For the text-containing cell, return its midpoint in [x, y] coordinate format. 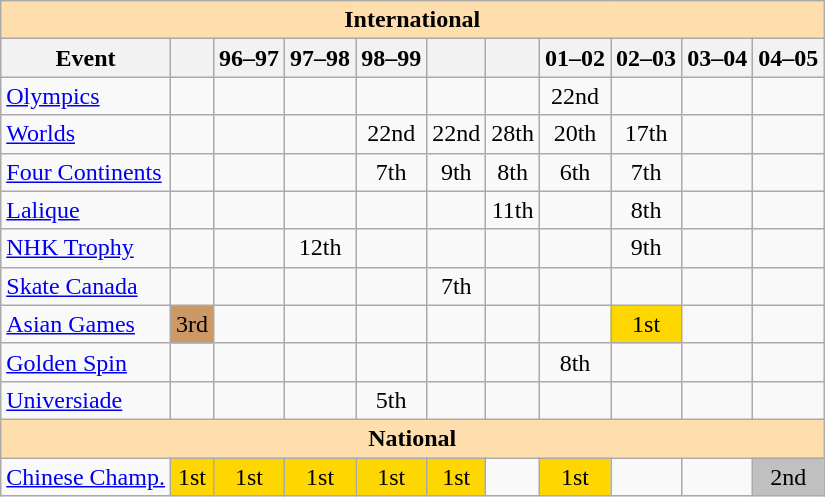
Lalique [86, 210]
Skate Canada [86, 286]
02–03 [646, 58]
11th [513, 210]
98–99 [392, 58]
20th [576, 134]
Four Continents [86, 172]
04–05 [788, 58]
Chinese Champ. [86, 477]
Event [86, 58]
Universiade [86, 400]
96–97 [250, 58]
International [412, 20]
Worlds [86, 134]
Asian Games [86, 324]
28th [513, 134]
Olympics [86, 96]
12th [320, 248]
01–02 [576, 58]
3rd [192, 324]
2nd [788, 477]
National [412, 438]
17th [646, 134]
03–04 [718, 58]
6th [576, 172]
Golden Spin [86, 362]
NHK Trophy [86, 248]
97–98 [320, 58]
5th [392, 400]
